Determine the [x, y] coordinate at the center of the cell enclosing the given text.  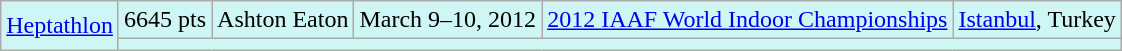
Istanbul, Turkey [1037, 20]
6645 pts [164, 20]
2012 IAAF World Indoor Championships [748, 20]
March 9–10, 2012 [448, 20]
Ashton Eaton [283, 20]
Heptathlon [60, 26]
